For the text-containing cell, return its midpoint in (X, Y) coordinate format. 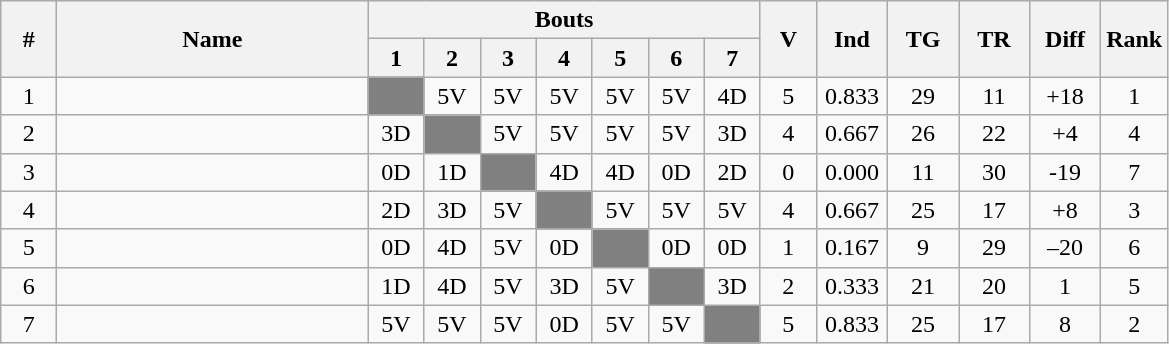
+4 (1066, 134)
-19 (1066, 172)
0 (788, 172)
+8 (1066, 210)
21 (922, 286)
0.167 (852, 248)
Rank (1134, 39)
30 (994, 172)
Bouts (564, 20)
Diff (1066, 39)
0.000 (852, 172)
TR (994, 39)
22 (994, 134)
# (29, 39)
9 (922, 248)
–20 (1066, 248)
Ind (852, 39)
0.333 (852, 286)
V (788, 39)
Name (212, 39)
+18 (1066, 96)
20 (994, 286)
8 (1066, 324)
TG (922, 39)
26 (922, 134)
